Identify which cell holds the provided text, then report its (x, y) central coordinate. 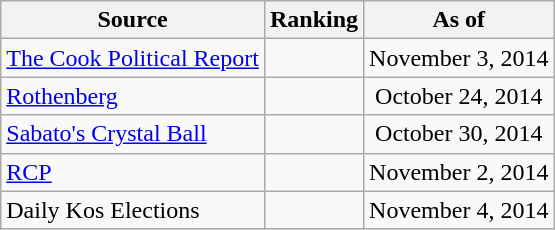
Source (133, 20)
Sabato's Crystal Ball (133, 134)
October 30, 2014 (459, 134)
Daily Kos Elections (133, 210)
Rothenberg (133, 96)
November 3, 2014 (459, 58)
November 2, 2014 (459, 172)
As of (459, 20)
Ranking (314, 20)
RCP (133, 172)
The Cook Political Report (133, 58)
November 4, 2014 (459, 210)
October 24, 2014 (459, 96)
